Return [x, y] of the center of cell containing provided text 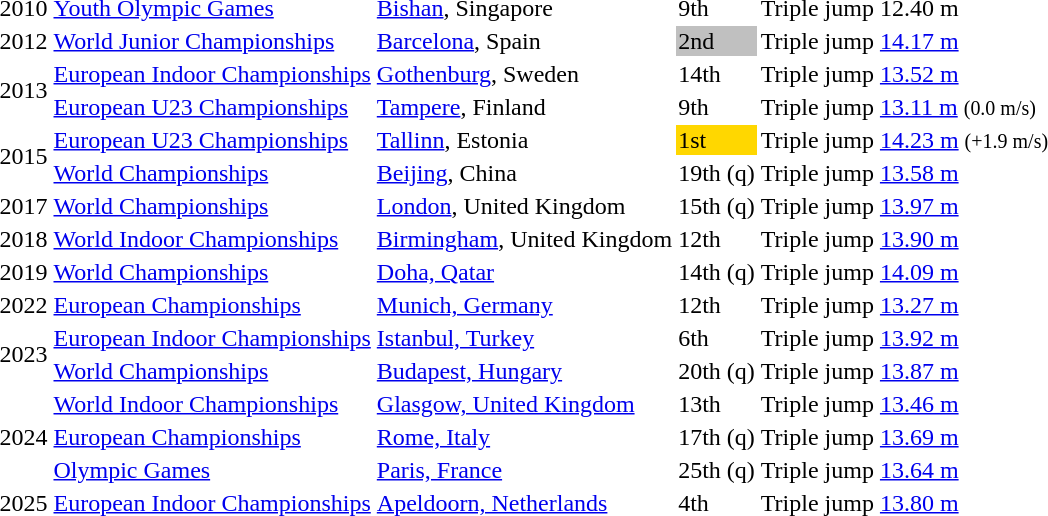
Birmingham, United Kingdom [524, 239]
London, United Kingdom [524, 206]
Olympic Games [212, 470]
17th (q) [717, 437]
15th (q) [717, 206]
Beijing, China [524, 173]
Paris, France [524, 470]
9th [717, 107]
Doha, Qatar [524, 272]
Budapest, Hungary [524, 371]
13th [717, 404]
14th (q) [717, 272]
Barcelona, Spain [524, 41]
25th (q) [717, 470]
World Junior Championships [212, 41]
6th [717, 338]
14th [717, 74]
Rome, Italy [524, 437]
Gothenburg, Sweden [524, 74]
1st [717, 140]
Istanbul, Turkey [524, 338]
2nd [717, 41]
Glasgow, United Kingdom [524, 404]
Tampere, Finland [524, 107]
19th (q) [717, 173]
Munich, Germany [524, 305]
Tallinn, Estonia [524, 140]
20th (q) [717, 371]
